For the text-containing cell, return its midpoint in [X, Y] coordinate format. 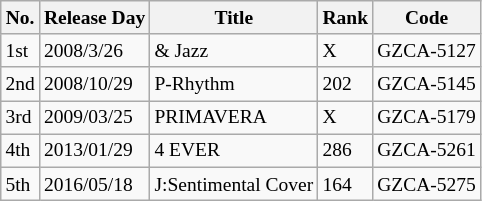
GZCA-5127 [427, 50]
2nd [20, 84]
& Jazz [234, 50]
J:Sentimental Cover [234, 184]
202 [346, 84]
GZCA-5179 [427, 118]
No. [20, 18]
3rd [20, 118]
286 [346, 150]
GZCA-5275 [427, 184]
PRIMAVERA [234, 118]
GZCA-5145 [427, 84]
Title [234, 18]
Release Day [94, 18]
1st [20, 50]
2013/01/29 [94, 150]
164 [346, 184]
2008/10/29 [94, 84]
P-Rhythm [234, 84]
2008/3/26 [94, 50]
4th [20, 150]
2016/05/18 [94, 184]
5th [20, 184]
Code [427, 18]
4 EVER [234, 150]
2009/03/25 [94, 118]
Rank [346, 18]
GZCA-5261 [427, 150]
